Pinpoint the cell where the given text exists, returning its [X, Y] midpoint coordinate. 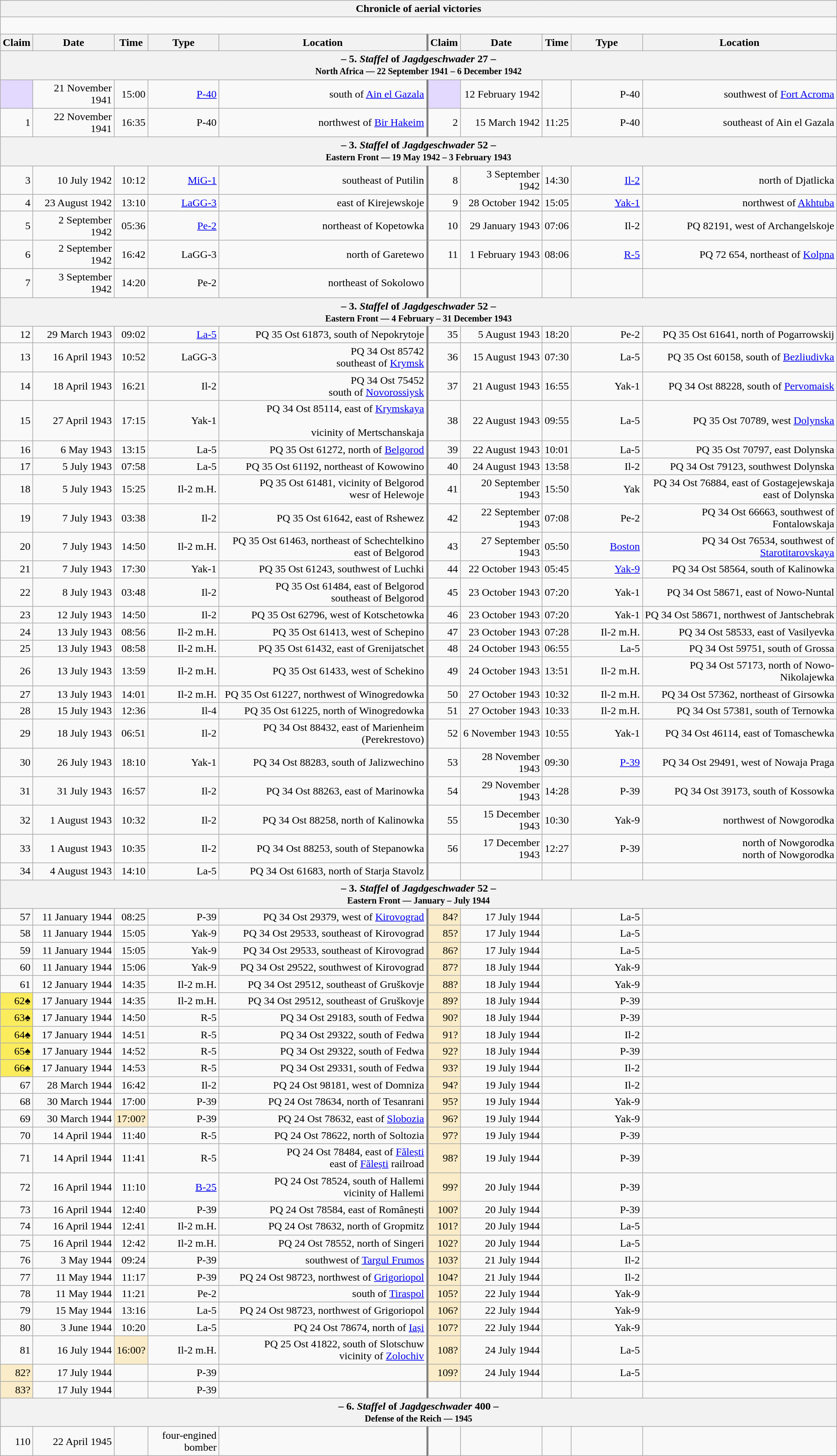
northwest of Akhtuba [739, 203]
31 July 1943 [73, 791]
north of Djatlicka [739, 180]
18:20 [557, 335]
44 [444, 569]
PQ 35 Ost 61227, northwest of Winogredowka [323, 694]
– 3. Staffel of Jagdgeschwader 52 –Eastern Front — 19 May 1942 – 3 February 1943 [418, 151]
26 July 1943 [73, 762]
26 [17, 671]
78 [17, 1293]
09:24 [131, 1260]
06:55 [557, 648]
05:45 [557, 569]
PQ 34 Ost 61683, north of Starja Stavolz [323, 871]
15 August 1943 [501, 358]
7 [17, 283]
PQ 34 Ost 85742southeast of Krymsk [323, 358]
96? [444, 1119]
14:28 [557, 791]
16:55 [557, 386]
15 December 1943 [501, 820]
northwest of Bir Hakeim [323, 123]
63♠ [17, 1017]
Chronicle of aerial victories [418, 9]
12:40 [131, 1210]
05:50 [557, 547]
northeast of Sokolowo [323, 283]
66♠ [17, 1068]
100? [444, 1210]
PQ 24 Ost 78632, north of Gropmitz [323, 1226]
11:40 [131, 1135]
PQ 35 Ost 62796, west of Kotschetowka [323, 615]
12 July 1943 [73, 615]
29 January 1943 [501, 225]
56 [444, 849]
13:15 [131, 450]
27 [17, 694]
25 [17, 648]
17 [17, 466]
14:52 [131, 1051]
10:12 [131, 180]
72 [17, 1187]
88? [444, 984]
14:30 [557, 180]
southeast of Ain el Gazala [739, 123]
16:00? [131, 1350]
10:20 [131, 1327]
77 [17, 1277]
42 [444, 518]
06:51 [131, 734]
23 August 1942 [73, 203]
07:08 [557, 518]
102? [444, 1243]
40 [444, 466]
95? [444, 1102]
14:10 [131, 871]
110 [17, 1441]
13:59 [131, 671]
24 [17, 632]
13:51 [557, 671]
15:06 [131, 967]
Boston [607, 547]
PQ 34 Ost 58671, east of Nowo-Nuntal [739, 592]
PQ 24 Ost 98181, west of Domniza [323, 1085]
PQ 35 Ost 61641, north of Pogarrowskij [739, 335]
74 [17, 1226]
65♠ [17, 1051]
16:57 [131, 791]
PQ 24 Ost 78632, east of Slobozia [323, 1119]
86? [444, 950]
PQ 34 Ost 58564, south of Kalinowka [739, 569]
108? [444, 1350]
28 [17, 711]
PQ 35 Ost 70797, east Dolynska [739, 450]
107? [444, 1327]
55 [444, 820]
54 [444, 791]
1 [17, 123]
10:01 [557, 450]
6 May 1943 [73, 450]
PQ 24 Ost 78524, south of Hallemivicinity of Hallemi [323, 1187]
PQ 34 Ost 46114, east of Tomaschewka [739, 734]
106? [444, 1310]
80 [17, 1327]
93? [444, 1068]
3 June 1944 [73, 1327]
15:50 [557, 489]
12:41 [131, 1226]
62♠ [17, 1001]
11:21 [131, 1293]
PQ 34 Ost 29522, southwest of Kirovograd [323, 967]
73 [17, 1210]
11:10 [131, 1187]
70 [17, 1135]
4 [17, 203]
92? [444, 1051]
PQ 35 Ost 61272, north of Belgorod [323, 450]
64♠ [17, 1035]
PQ 24 Ost 78584, east of Românești [323, 1210]
PQ 35 Ost 61192, northeast of Kowowino [323, 466]
83? [17, 1390]
09:55 [557, 421]
58 [17, 934]
10:30 [557, 820]
71 [17, 1158]
28 March 1944 [73, 1085]
90? [444, 1017]
48 [444, 648]
northeast of Kopetowka [323, 225]
20 September 1943 [501, 489]
PQ 34 Ost 57381, south of Ternowka [739, 711]
PQ 35 Ost 70789, west Dolynska [739, 421]
6 [17, 254]
22 [17, 592]
PQ 24 Ost 78484, east of Făleștieast of Fălești railroad [323, 1158]
82? [17, 1373]
southwest of Targul Frumos [323, 1260]
11:41 [131, 1158]
87? [444, 967]
10 July 1942 [73, 180]
PQ 34 Ost 88253, south of Stepanowka [323, 849]
PQ 35 Ost 61481, vicinity of Belgorod wesr of Helewoje [323, 489]
MiG-1 [184, 180]
27 April 1943 [73, 421]
southeast of Putilin [323, 180]
PQ 24 Ost 78622, north of Soltozia [323, 1135]
45 [444, 592]
5 August 1943 [501, 335]
15:25 [131, 489]
10:52 [131, 358]
– 3. Staffel of Jagdgeschwader 52 –Eastern Front — January – July 1944 [418, 894]
12:27 [557, 849]
PQ 34 Ost 29379, west of Kirovograd [323, 917]
03:48 [131, 592]
8 [444, 180]
13:58 [557, 466]
12 February 1942 [501, 94]
PQ 34 Ost 66663, southwest of Fontalowskaja [739, 518]
15 [17, 421]
07:30 [557, 358]
four-engined bomber [184, 1441]
16 July 1944 [73, 1350]
14:51 [131, 1035]
16 April 1943 [73, 358]
PQ 24 Ost 78552, north of Singeri [323, 1243]
33 [17, 849]
46 [444, 615]
60 [17, 967]
22 November 1941 [73, 123]
PQ 34 Ost 76884, east of Gostagejewskaja east of Dolynska [739, 489]
PQ 34 Ost 57362, northeast of Girsowka [739, 694]
37 [444, 386]
PQ 34 Ost 57173, north of Nowo-Nikolajewka [739, 671]
PQ 34 Ost 88283, south of Jalizwechino [323, 762]
98? [444, 1158]
97? [444, 1135]
28 November 1943 [501, 762]
PQ 34 Ost 58533, east of Vasilyevka [739, 632]
south of Tiraspol [323, 1293]
B-25 [184, 1187]
21 August 1943 [501, 386]
31 [17, 791]
105? [444, 1293]
12:36 [131, 711]
PQ 25 Ost 41822, south of Slotschuwvicinity of Zolochiv [323, 1350]
14:20 [131, 283]
PQ 24 Ost 78674, north of Iași [323, 1327]
51 [444, 711]
67 [17, 1085]
PQ 34 Ost 88258, north of Kalinowka [323, 820]
PQ 34 Ost 59751, south of Grossa [739, 648]
27 September 1943 [501, 547]
89? [444, 1001]
PQ 35 Ost 61642, east of Rshewez [323, 518]
18:10 [131, 762]
09:02 [131, 335]
21 November 1941 [73, 94]
PQ 24 Ost 78634, north of Tesanrani [323, 1102]
68 [17, 1102]
49 [444, 671]
north of Garetewo [323, 254]
PQ 35 Ost 61433, west of Schekino [323, 671]
Il-4 [184, 711]
50 [444, 694]
14 [17, 386]
PQ 34 Ost 29331, south of Fedwa [323, 1068]
15 May 1944 [73, 1310]
PQ 34 Ost 39173, south of Kossowka [739, 791]
south of Ain el Gazala [323, 94]
36 [444, 358]
32 [17, 820]
PQ 35 Ost 61484, east of Belgorod southeast of Belgorod [323, 592]
12 [17, 335]
12 January 1944 [73, 984]
61 [17, 984]
15:00 [131, 94]
08:06 [557, 254]
94? [444, 1085]
101? [444, 1226]
PQ 35 Ost 61873, south of Nepokrytoje [323, 335]
08:25 [131, 917]
14:01 [131, 694]
35 [444, 335]
16:35 [131, 123]
PQ 72 654, northeast of Kolpna [739, 254]
18 [17, 489]
13 [17, 358]
11:25 [557, 123]
10:55 [557, 734]
3 [17, 180]
19 [17, 518]
16 [17, 450]
69 [17, 1119]
08:56 [131, 632]
76 [17, 1260]
43 [444, 547]
29 March 1943 [73, 335]
10:33 [557, 711]
PQ 35 Ost 61243, southwest of Luchki [323, 569]
07:58 [131, 466]
05:36 [131, 225]
5 [17, 225]
22 April 1945 [73, 1441]
PQ 34 Ost 76534, southwest of Starotitarovskaya [739, 547]
17:00 [131, 1102]
81 [17, 1350]
10:35 [131, 849]
PQ 35 Ost 60158, south of Bezliudivka [739, 358]
10 [444, 225]
17:30 [131, 569]
103? [444, 1260]
north of Nowgorodka north of Nowgorodka [739, 849]
34 [17, 871]
30 [17, 762]
9 [444, 203]
75 [17, 1243]
PQ 34 Ost 88432, east of Marienheim (Perekrestovo) [323, 734]
18 July 1943 [73, 734]
southwest of Fort Acroma [739, 94]
22 September 1943 [501, 518]
PQ 34 Ost 29183, south of Fedwa [323, 1017]
08:58 [131, 648]
east of Kirejewskoje [323, 203]
99? [444, 1187]
12:42 [131, 1243]
41 [444, 489]
PQ 34 Ost 75452 south of Novorossiysk [323, 386]
13:16 [131, 1310]
79 [17, 1310]
Yak [607, 489]
17:00? [131, 1119]
17 December 1943 [501, 849]
PQ 34 Ost 88263, east of Marinowka [323, 791]
84? [444, 917]
07:06 [557, 225]
northwest of Nowgorodka [739, 820]
PQ 34 Ost 88228, south of Pervomaisk [739, 386]
21 [17, 569]
53 [444, 762]
– 6. Staffel of Jagdgeschwader 400 –Defense of the Reich — 1945 [418, 1412]
3 May 1944 [73, 1260]
18 April 1943 [73, 386]
29 [17, 734]
PQ 34 Ost 29491, west of Nowaja Praga [739, 762]
85? [444, 934]
13:10 [131, 203]
1 February 1943 [501, 254]
09:30 [557, 762]
22 October 1943 [501, 569]
PQ 34 Ost 58671, northwest of Jantschebrak [739, 615]
16:21 [131, 386]
6 November 1943 [501, 734]
PQ 82191, west of Archangelskoje [739, 225]
57 [17, 917]
47 [444, 632]
15 July 1943 [73, 711]
PQ 35 Ost 61413, west of Schepino [323, 632]
14:53 [131, 1068]
07:28 [557, 632]
PQ 35 Ost 61225, north of Winogredowka [323, 711]
52 [444, 734]
104? [444, 1277]
38 [444, 421]
– 3. Staffel of Jagdgeschwader 52 –Eastern Front — 4 February – 31 December 1943 [418, 312]
PQ 34 Ost 79123, southwest Dolynska [739, 466]
11:17 [131, 1277]
17:15 [131, 421]
91? [444, 1035]
29 November 1943 [501, 791]
PQ 35 Ost 61432, east of Grenijatschet [323, 648]
PQ 34 Ost 85114, east of Krymskaya vicinity of Mertschanskaja [323, 421]
PQ 35 Ost 61463, northeast of Schechtelkino east of Belgorod [323, 547]
28 October 1942 [501, 203]
24 August 1943 [501, 466]
– 5. Staffel of Jagdgeschwader 27 –North Africa — 22 September 1941 – 6 December 1942 [418, 65]
03:38 [131, 518]
11 [444, 254]
39 [444, 450]
23 [17, 615]
109? [444, 1373]
20 [17, 547]
59 [17, 950]
4 August 1943 [73, 871]
8 July 1943 [73, 592]
2 [444, 123]
15 March 1942 [501, 123]
